Search for the cell housing the specified text and yield its (X, Y) center coordinate. 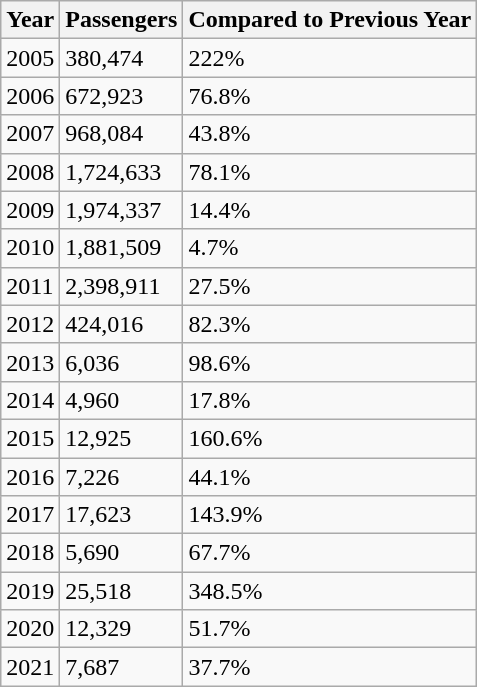
43.8% (330, 134)
1,724,633 (122, 172)
98.6% (330, 362)
17,623 (122, 515)
5,690 (122, 553)
12,925 (122, 438)
380,474 (122, 58)
2010 (30, 248)
25,518 (122, 591)
Year (30, 20)
968,084 (122, 134)
44.1% (330, 477)
Passengers (122, 20)
2011 (30, 286)
2015 (30, 438)
14.4% (330, 210)
2008 (30, 172)
1,974,337 (122, 210)
4.7% (330, 248)
2021 (30, 667)
2005 (30, 58)
2019 (30, 591)
2013 (30, 362)
7,226 (122, 477)
2016 (30, 477)
2018 (30, 553)
82.3% (330, 324)
2014 (30, 400)
7,687 (122, 667)
424,016 (122, 324)
222% (330, 58)
67.7% (330, 553)
17.8% (330, 400)
2017 (30, 515)
27.5% (330, 286)
6,036 (122, 362)
Compared to Previous Year (330, 20)
37.7% (330, 667)
2007 (30, 134)
12,329 (122, 629)
2020 (30, 629)
2,398,911 (122, 286)
2012 (30, 324)
143.9% (330, 515)
160.6% (330, 438)
4,960 (122, 400)
2006 (30, 96)
348.5% (330, 591)
2009 (30, 210)
51.7% (330, 629)
1,881,509 (122, 248)
672,923 (122, 96)
76.8% (330, 96)
78.1% (330, 172)
